Capture the cell that displays the provided text and extract its [x, y] central coordinate. 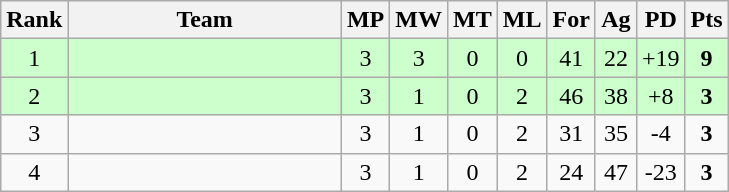
Ag [616, 20]
MP [365, 20]
31 [571, 134]
+8 [660, 96]
47 [616, 172]
9 [706, 58]
-4 [660, 134]
Pts [706, 20]
24 [571, 172]
Rank [34, 20]
MW [419, 20]
ML [522, 20]
41 [571, 58]
4 [34, 172]
38 [616, 96]
MT [473, 20]
PD [660, 20]
46 [571, 96]
22 [616, 58]
For [571, 20]
+19 [660, 58]
-23 [660, 172]
Team [205, 20]
35 [616, 134]
